Return (X, Y) of the center of cell containing provided text 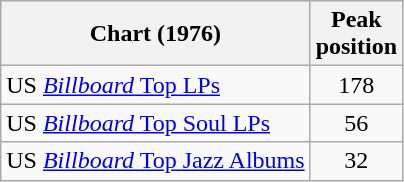
Peakposition (356, 34)
32 (356, 161)
US Billboard Top LPs (156, 85)
56 (356, 123)
Chart (1976) (156, 34)
178 (356, 85)
US Billboard Top Jazz Albums (156, 161)
US Billboard Top Soul LPs (156, 123)
